Return (X, Y) of the center of cell containing provided text 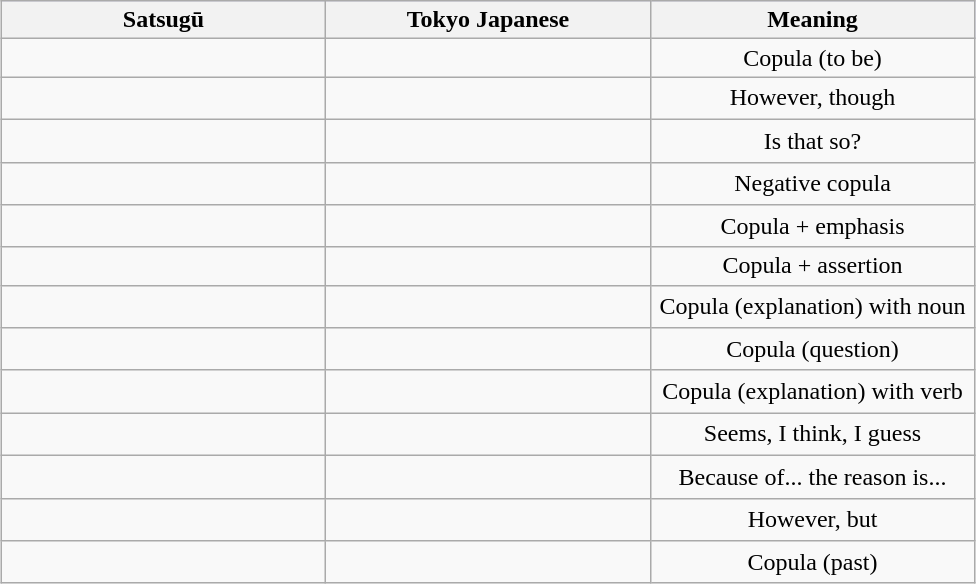
Copula (question) (812, 350)
Is that so? (812, 140)
However, though (812, 98)
Copula (to be) (812, 58)
However, but (812, 520)
Negative copula (812, 184)
Copula + emphasis (812, 226)
Tokyo Japanese (488, 20)
Seems, I think, I guess (812, 434)
Copula (explanation) with noun (812, 306)
Because of... the reason is... (812, 476)
Satsugū (163, 20)
Meaning (812, 20)
Copula + assertion (812, 266)
Copula (past) (812, 562)
Copula (explanation) with verb (812, 392)
